Determine the [x, y] coordinate at the center of the cell enclosing the given text.  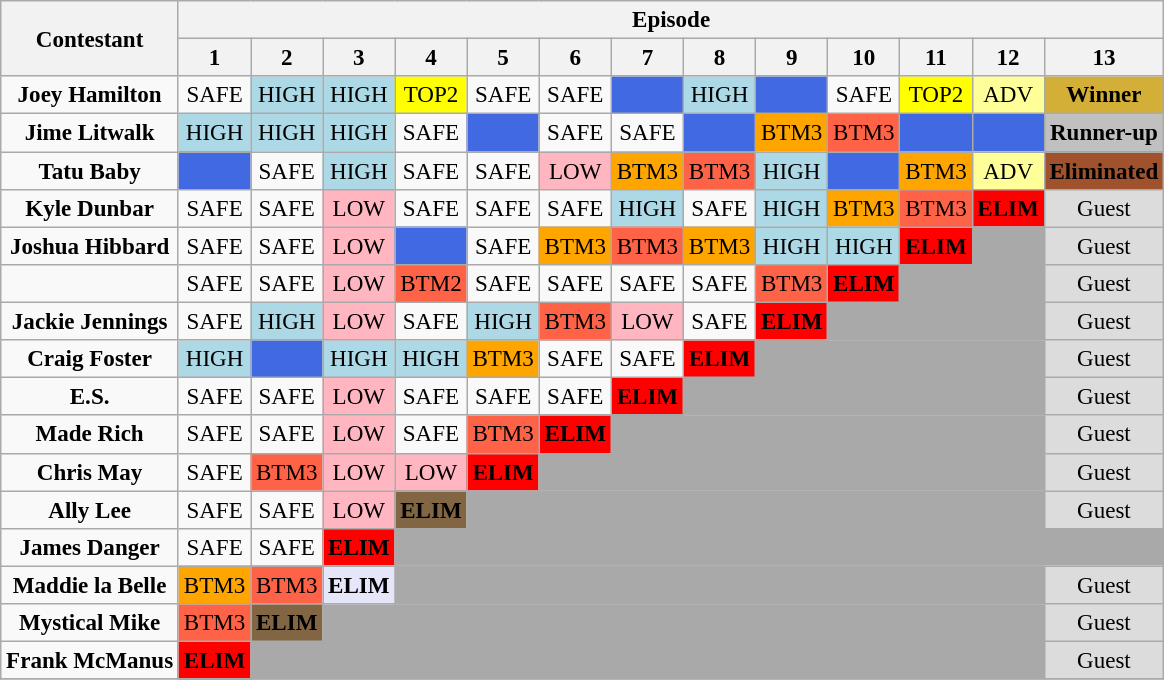
4 [431, 58]
13 [1104, 58]
Eliminated [1104, 171]
Tatu Baby [90, 171]
BTM2 [431, 284]
9 [792, 58]
Joshua Hibbard [90, 246]
1 [214, 58]
Mystical Mike [90, 623]
5 [503, 58]
Frank McManus [90, 661]
10 [864, 58]
Runner-up [1104, 133]
11 [936, 58]
Contestant [90, 38]
Maddie la Belle [90, 585]
Ally Lee [90, 510]
Jime Litwalk [90, 133]
8 [719, 58]
Made Rich [90, 435]
Episode [670, 20]
7 [647, 58]
Kyle Dunbar [90, 209]
Chris May [90, 472]
12 [1008, 58]
6 [575, 58]
James Danger [90, 548]
Joey Hamilton [90, 95]
3 [359, 58]
2 [287, 58]
Winner [1104, 95]
E.S. [90, 397]
Jackie Jennings [90, 322]
Craig Foster [90, 359]
